Locate the cell with the specified text and output its [X, Y] center coordinate. 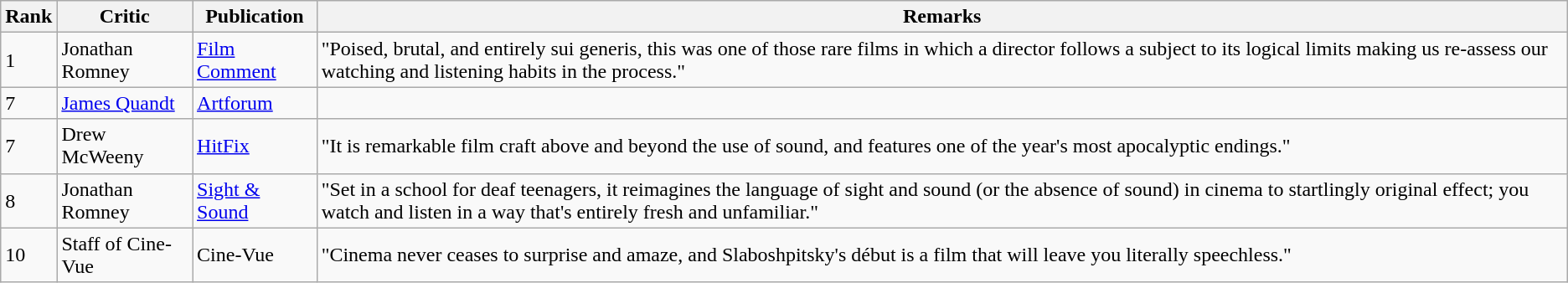
10 [28, 255]
8 [28, 201]
Critic [125, 17]
Staff of Cine-Vue [125, 255]
Cine-Vue [255, 255]
James Quandt [125, 103]
"Cinema never ceases to surprise and amaze, and Slaboshpitsky's début is a film that will leave you literally speechless." [941, 255]
1 [28, 60]
Publication [255, 17]
Drew McWeeny [125, 146]
HitFix [255, 146]
Film Comment [255, 60]
"It is remarkable film craft above and beyond the use of sound, and features one of the year's most apocalyptic endings." [941, 146]
Remarks [941, 17]
Rank [28, 17]
Artforum [255, 103]
Sight & Sound [255, 201]
